Detect which cell encompasses the target text, then output its (x, y) center coordinate. 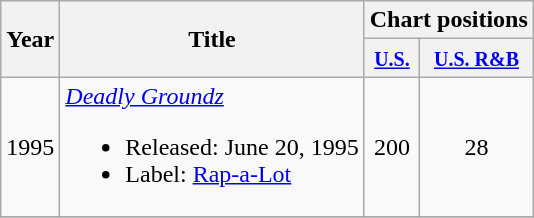
Chart positions (448, 20)
1995 (30, 147)
U.S. (392, 58)
Year (30, 39)
28 (477, 147)
Deadly GroundzReleased: June 20, 1995Label: Rap-a-Lot (212, 147)
200 (392, 147)
Title (212, 39)
U.S. R&B (477, 58)
